Locate the cell with the specified text and output its (X, Y) center coordinate. 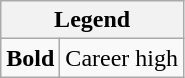
Career high (122, 58)
Legend (92, 20)
Bold (30, 58)
